Return (x, y) of the center of cell containing provided text 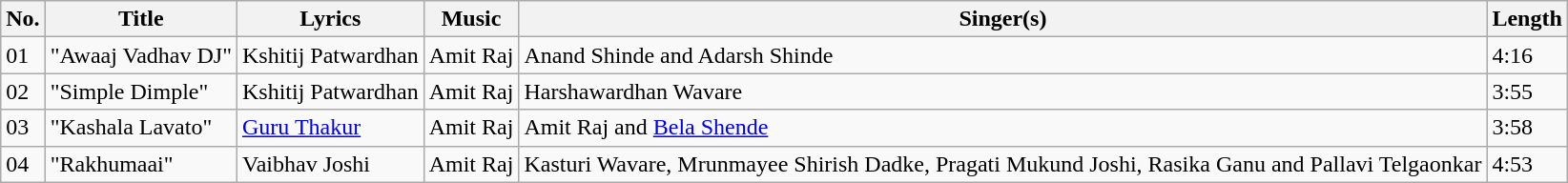
Lyrics (330, 19)
"Kashala Lavato" (141, 128)
Amit Raj and Bela Shende (1003, 128)
Length (1527, 19)
Singer(s) (1003, 19)
02 (23, 91)
"Awaaj Vadhav DJ" (141, 55)
01 (23, 55)
Anand Shinde and Adarsh Shinde (1003, 55)
Guru Thakur (330, 128)
4:53 (1527, 164)
3:55 (1527, 91)
4:16 (1527, 55)
3:58 (1527, 128)
Harshawardhan Wavare (1003, 91)
"Rakhumaai" (141, 164)
03 (23, 128)
"Simple Dimple" (141, 91)
Vaibhav Joshi (330, 164)
Music (471, 19)
Kasturi Wavare, Mrunmayee Shirish Dadke, Pragati Mukund Joshi, Rasika Ganu and Pallavi Telgaonkar (1003, 164)
No. (23, 19)
04 (23, 164)
Title (141, 19)
